Detect which cell encompasses the target text, then output its [X, Y] center coordinate. 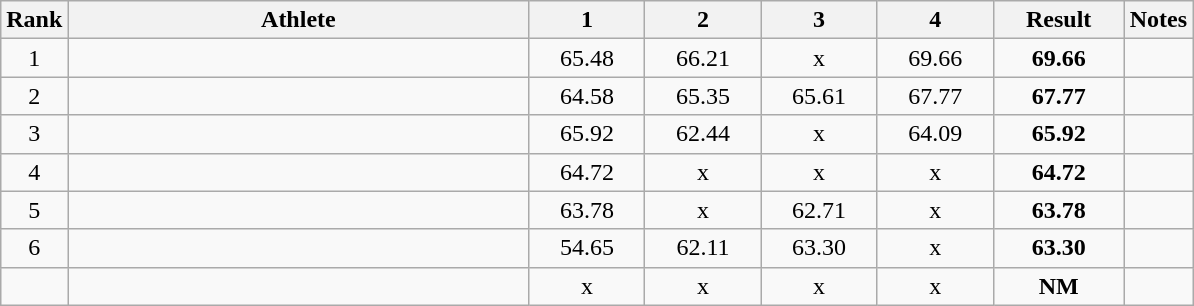
Result [1058, 20]
62.11 [703, 248]
Rank [34, 20]
NM [1058, 286]
65.35 [703, 96]
6 [34, 248]
65.61 [819, 96]
66.21 [703, 58]
64.58 [587, 96]
5 [34, 210]
62.44 [703, 134]
62.71 [819, 210]
65.48 [587, 58]
Athlete [298, 20]
54.65 [587, 248]
Notes [1158, 20]
64.09 [935, 134]
